Determine the (X, Y) coordinate at the center of the cell enclosing the given text.  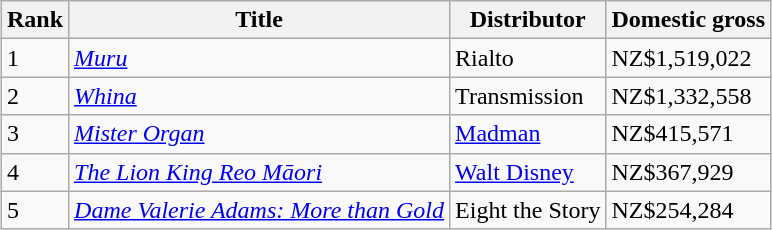
The Lion King Reo Māori (260, 172)
Muru (260, 58)
Madman (528, 134)
Mister Organ (260, 134)
NZ$1,332,558 (688, 96)
Rialto (528, 58)
NZ$254,284 (688, 210)
5 (34, 210)
Title (260, 20)
Transmission (528, 96)
Domestic gross (688, 20)
4 (34, 172)
Walt Disney (528, 172)
2 (34, 96)
NZ$367,929 (688, 172)
1 (34, 58)
3 (34, 134)
Whina (260, 96)
NZ$415,571 (688, 134)
Rank (34, 20)
Eight the Story (528, 210)
Dame Valerie Adams: More than Gold (260, 210)
Distributor (528, 20)
NZ$1,519,022 (688, 58)
